Find where the given text appears and provide that cell's center as (X, Y) coordinate. 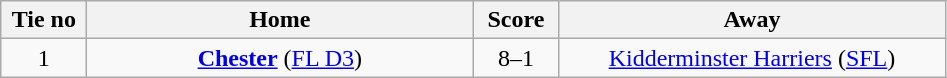
1 (44, 58)
Home (280, 20)
Kidderminster Harriers (SFL) (752, 58)
Tie no (44, 20)
Score (516, 20)
8–1 (516, 58)
Chester (FL D3) (280, 58)
Away (752, 20)
